For the text-containing cell, return its midpoint in (x, y) coordinate format. 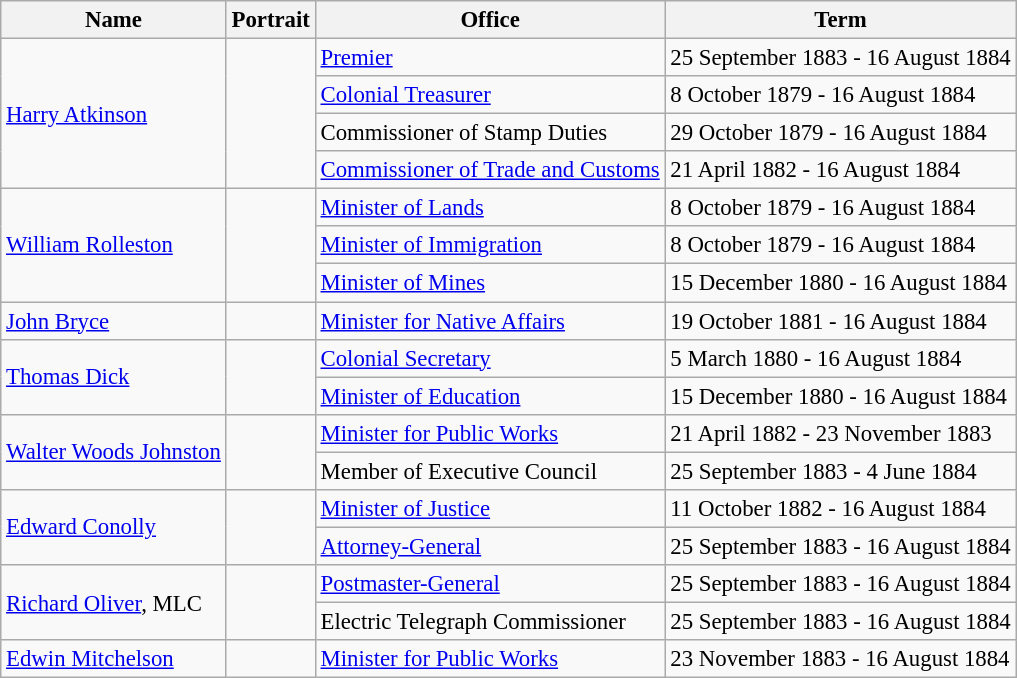
Walter Woods Johnston (114, 452)
23 November 1883 - 16 August 1884 (840, 659)
Name (114, 20)
Attorney-General (490, 546)
John Bryce (114, 321)
Minister of Justice (490, 509)
Harry Atkinson (114, 114)
Minister of Mines (490, 283)
Office (490, 20)
Term (840, 20)
5 March 1880 - 16 August 1884 (840, 358)
Minister of Immigration (490, 245)
Premier (490, 58)
Commissioner of Stamp Duties (490, 133)
William Rolleston (114, 246)
Minister of Education (490, 396)
25 September 1883 - 4 June 1884 (840, 471)
21 April 1882 - 16 August 1884 (840, 170)
Minister of Lands (490, 208)
Edward Conolly (114, 528)
29 October 1879 - 16 August 1884 (840, 133)
Colonial Secretary (490, 358)
11 October 1882 - 16 August 1884 (840, 509)
Richard Oliver, MLC (114, 602)
Colonial Treasurer (490, 95)
Minister for Native Affairs (490, 321)
Member of Executive Council (490, 471)
Commissioner of Trade and Customs (490, 170)
19 October 1881 - 16 August 1884 (840, 321)
Postmaster-General (490, 584)
Thomas Dick (114, 376)
Electric Telegraph Commissioner (490, 621)
21 April 1882 - 23 November 1883 (840, 433)
Edwin Mitchelson (114, 659)
Portrait (270, 20)
